Scan for the cell matching the given text and deliver its [X, Y] coordinate at center. 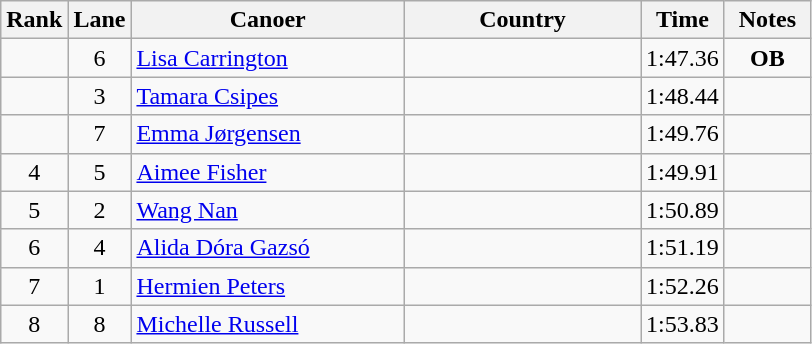
Canoer [268, 20]
1:53.83 [683, 324]
1 [100, 286]
2 [100, 210]
1:49.91 [683, 172]
1:48.44 [683, 96]
1:50.89 [683, 210]
1:49.76 [683, 134]
Rank [34, 20]
1:52.26 [683, 286]
OB [767, 58]
3 [100, 96]
1:47.36 [683, 58]
Country [522, 20]
Emma Jørgensen [268, 134]
1:51.19 [683, 248]
Wang Nan [268, 210]
Alida Dóra Gazsó [268, 248]
Aimee Fisher [268, 172]
Lisa Carrington [268, 58]
Time [683, 20]
Tamara Csipes [268, 96]
Michelle Russell [268, 324]
Lane [100, 20]
Hermien Peters [268, 286]
Notes [767, 20]
